From the cell containing the given text, extract its center point as [X, Y] coordinate. 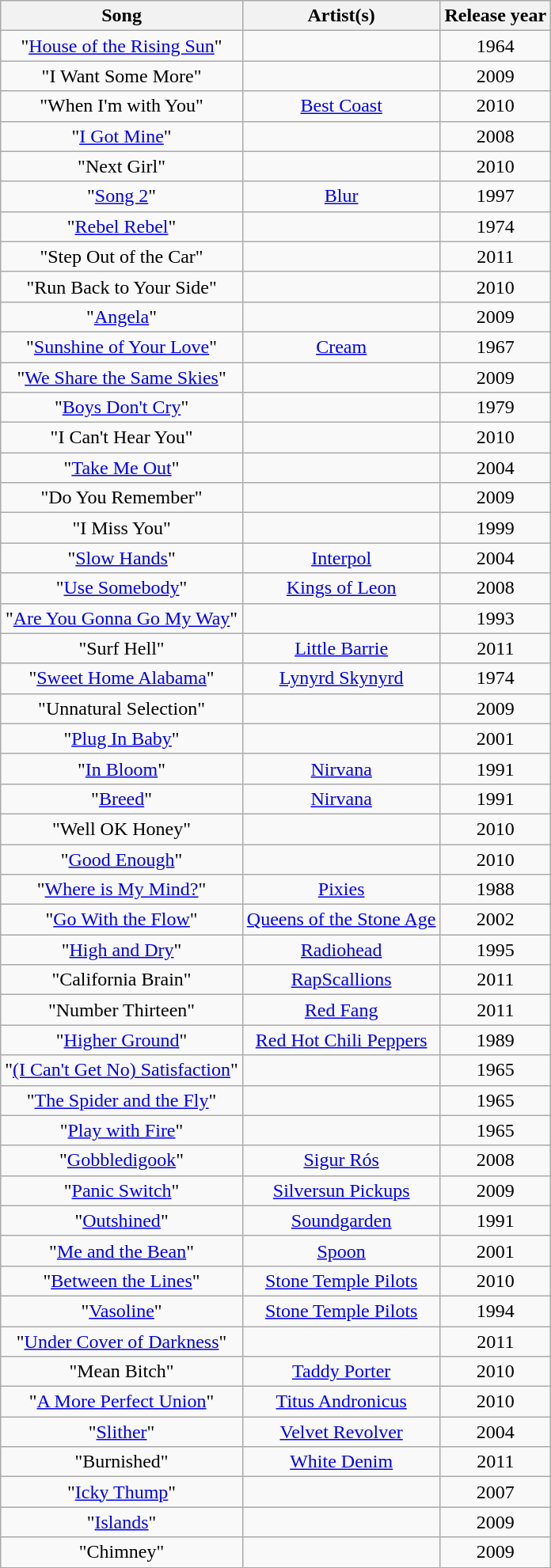
Best Coast [341, 106]
"Run Back to Your Side" [122, 287]
"Angela" [122, 317]
"Burnished" [122, 1462]
"A More Perfect Union" [122, 1402]
"Me and the Bean" [122, 1251]
"Well OK Honey" [122, 829]
"When I'm with You" [122, 106]
Lynyrd Skynyrd [341, 678]
Pixies [341, 890]
"Next Girl" [122, 166]
"The Spider and the Fly" [122, 1100]
Little Barrie [341, 648]
"Islands" [122, 1522]
Taddy Porter [341, 1372]
"Boys Don't Cry" [122, 408]
"Sunshine of Your Love" [122, 347]
"Do You Remember" [122, 498]
"Under Cover of Darkness" [122, 1342]
"Panic Switch" [122, 1190]
"Take Me Out" [122, 468]
"Step Out of the Car" [122, 256]
"High and Dry" [122, 950]
1993 [496, 618]
"Chimney" [122, 1552]
1964 [496, 46]
Spoon [341, 1251]
"Surf Hell" [122, 648]
1994 [496, 1311]
"Breed" [122, 799]
1989 [496, 1040]
Titus Andronicus [341, 1402]
1999 [496, 528]
Release year [496, 16]
Interpol [341, 558]
"Outshined" [122, 1221]
"California Brain" [122, 980]
"Good Enough" [122, 859]
Silversun Pickups [341, 1190]
"Unnatural Selection" [122, 708]
Soundgarden [341, 1221]
"Use Somebody" [122, 588]
"Rebel Rebel" [122, 226]
"Are You Gonna Go My Way" [122, 618]
"Song 2" [122, 196]
2002 [496, 920]
"In Bloom" [122, 769]
1997 [496, 196]
"Higher Ground" [122, 1040]
1988 [496, 890]
Cream [341, 347]
Sigur Rós [341, 1160]
"Slow Hands" [122, 558]
White Denim [341, 1462]
Queens of the Stone Age [341, 920]
"Gobbledigook" [122, 1160]
"Slither" [122, 1432]
1979 [496, 408]
"House of the Rising Sun" [122, 46]
Blur [341, 196]
"Vasoline" [122, 1311]
Red Hot Chili Peppers [341, 1040]
"I Want Some More" [122, 76]
"Sweet Home Alabama" [122, 678]
1995 [496, 950]
Kings of Leon [341, 588]
Artist(s) [341, 16]
Song [122, 16]
Radiohead [341, 950]
"Plug In Baby" [122, 738]
"Mean Bitch" [122, 1372]
"Where is My Mind?" [122, 890]
"Play with Fire" [122, 1130]
"I Got Mine" [122, 136]
"(I Can't Get No) Satisfaction" [122, 1070]
Velvet Revolver [341, 1432]
2007 [496, 1492]
"We Share the Same Skies" [122, 378]
"Icky Thump" [122, 1492]
"Go With the Flow" [122, 920]
1967 [496, 347]
RapScallions [341, 980]
"Number Thirteen" [122, 1010]
"Between the Lines" [122, 1281]
"I Can't Hear You" [122, 438]
"I Miss You" [122, 528]
Red Fang [341, 1010]
